Output the (x, y) coordinate of the center of the cell containing the given text.  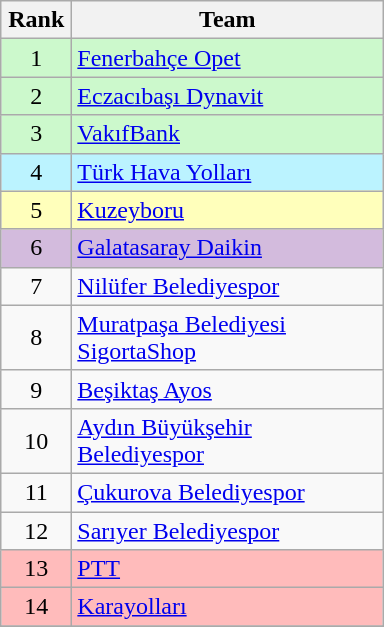
Team (228, 20)
9 (36, 389)
12 (36, 531)
Eczacıbaşı Dynavit (228, 96)
Muratpaşa Belediyesi SigortaShop (228, 338)
4 (36, 172)
2 (36, 96)
Karayolları (228, 607)
6 (36, 248)
3 (36, 134)
11 (36, 492)
5 (36, 210)
Kuzeyboru (228, 210)
Sarıyer Belediyespor (228, 531)
10 (36, 440)
14 (36, 607)
Çukurova Belediyespor (228, 492)
PTT (228, 569)
13 (36, 569)
Beşiktaş Ayos (228, 389)
8 (36, 338)
1 (36, 58)
Rank (36, 20)
VakıfBank (228, 134)
7 (36, 286)
Fenerbahçe Opet (228, 58)
Nilüfer Belediyespor (228, 286)
Galatasaray Daikin (228, 248)
Aydın Büyükşehir Belediyespor (228, 440)
Türk Hava Yolları (228, 172)
